Pinpoint the cell where the given text exists, returning its (X, Y) midpoint coordinate. 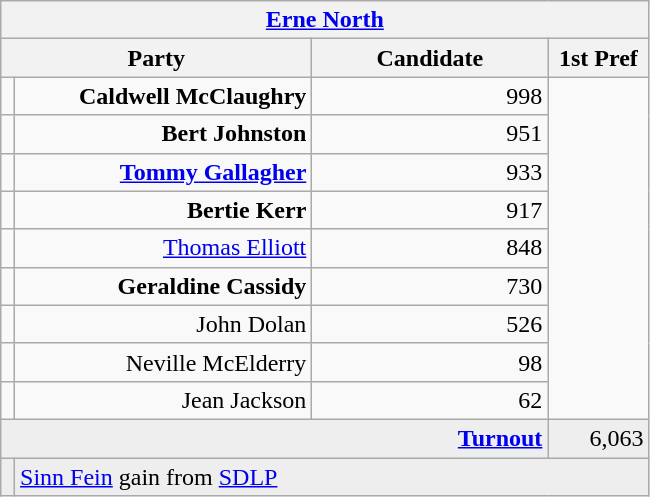
526 (430, 324)
933 (430, 172)
917 (430, 210)
Bert Johnston (164, 134)
1st Pref (598, 58)
Jean Jackson (164, 400)
Party (156, 58)
Candidate (430, 58)
Turnout (274, 438)
Sinn Fein gain from SDLP (332, 477)
62 (430, 400)
998 (430, 96)
Erne North (325, 20)
Thomas Elliott (164, 248)
98 (430, 362)
Tommy Gallagher (164, 172)
Caldwell McClaughry (164, 96)
Bertie Kerr (164, 210)
951 (430, 134)
John Dolan (164, 324)
730 (430, 286)
848 (430, 248)
Neville McElderry (164, 362)
Geraldine Cassidy (164, 286)
6,063 (598, 438)
